Find where the given text appears and provide that cell's center as (x, y) coordinate. 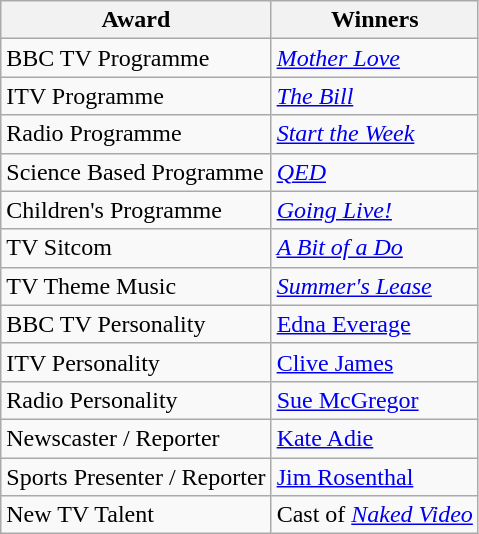
Sue McGregor (374, 400)
Winners (374, 20)
Summer's Lease (374, 286)
Start the Week (374, 134)
Radio Personality (136, 400)
Radio Programme (136, 134)
Cast of Naked Video (374, 515)
Children's Programme (136, 210)
Edna Everage (374, 324)
Kate Adie (374, 438)
TV Theme Music (136, 286)
Going Live! (374, 210)
Newscaster / Reporter (136, 438)
Sports Presenter / Reporter (136, 477)
Mother Love (374, 58)
BBC TV Programme (136, 58)
Jim Rosenthal (374, 477)
Clive James (374, 362)
Award (136, 20)
ITV Personality (136, 362)
TV Sitcom (136, 248)
Science Based Programme (136, 172)
The Bill (374, 96)
New TV Talent (136, 515)
BBC TV Personality (136, 324)
A Bit of a Do (374, 248)
ITV Programme (136, 96)
QED (374, 172)
